Capture the cell that displays the provided text and extract its [X, Y] central coordinate. 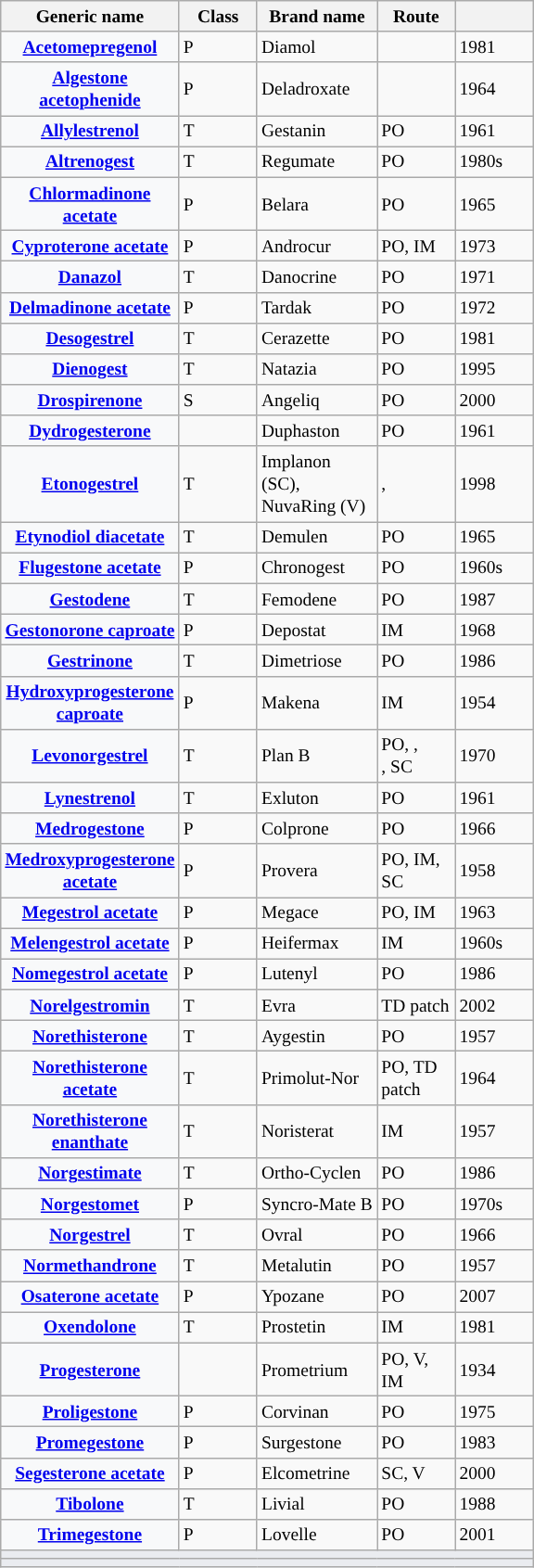
Flugestone acetate [90, 567]
Etonogestrel [90, 484]
1998 [494, 484]
Proligestone [90, 1411]
1934 [494, 1369]
Syncro-Mate B [317, 1204]
Surgestone [317, 1443]
Primolut-Nor [317, 1077]
Gestodene [90, 599]
Norgestomet [90, 1204]
1970s [494, 1204]
Lovelle [317, 1536]
1983 [494, 1443]
1987 [494, 599]
Androcur [317, 245]
Promegestone [90, 1443]
1970 [494, 755]
Gestanin [317, 132]
Ovral [317, 1235]
Colprone [317, 829]
Altrenogest [90, 161]
Lutenyl [317, 974]
Ypozane [317, 1296]
Gestonorone caproate [90, 631]
PO, V, IM [416, 1369]
2002 [494, 1005]
1988 [494, 1504]
Etynodiol diacetate [90, 538]
Heifermax [317, 944]
Delmadinone acetate [90, 308]
Chronogest [317, 567]
1971 [494, 276]
Diamol [317, 46]
1980s [494, 161]
Corvinan [317, 1411]
Levonorgestrel [90, 755]
Route [416, 17]
Plan B [317, 755]
Danocrine [317, 276]
2007 [494, 1296]
2001 [494, 1536]
Metalutin [317, 1265]
Dienogest [90, 369]
1975 [494, 1411]
Segesterone acetate [90, 1472]
1968 [494, 631]
1973 [494, 245]
Hydroxyprogesterone caproate [90, 703]
Norethisterone acetate [90, 1077]
Belara [317, 204]
Livial [317, 1504]
Chlormadinone acetate [90, 204]
Femodene [317, 599]
Tardak [317, 308]
Class [218, 17]
Aygestin [317, 1037]
Norgestimate [90, 1172]
Dimetriose [317, 660]
Desogestrel [90, 338]
Medrogestone [90, 829]
TD patch [416, 1005]
Oxendolone [90, 1328]
Brand name [317, 17]
Demulen [317, 538]
Dydrogesterone [90, 430]
Noristerat [317, 1131]
Megestrol acetate [90, 912]
Evra [317, 1005]
Norelgestromin [90, 1005]
SC, V [416, 1472]
Generic name [90, 17]
PO, IM, SC [416, 870]
, [416, 484]
Implanon (SC), NuvaRing (V) [317, 484]
Gestrinone [90, 660]
S [218, 401]
Progesterone [90, 1369]
1995 [494, 369]
Acetomepregenol [90, 46]
Allylestrenol [90, 132]
1963 [494, 912]
Ortho-Cyclen [317, 1172]
Megace [317, 912]
Depostat [317, 631]
Nomegestrol acetate [90, 974]
Norethisterone [90, 1037]
Norgestrel [90, 1235]
Makena [317, 703]
PO, TD patch [416, 1077]
Regumate [317, 161]
Prostetin [317, 1328]
Provera [317, 870]
Medroxyprogesterone acetate [90, 870]
Duphaston [317, 430]
Drospirenone [90, 401]
Normethandrone [90, 1265]
Algestone acetophenide [90, 89]
Prometrium [317, 1369]
Tibolone [90, 1504]
PO, ,, SC [416, 755]
Cerazette [317, 338]
Trimegestone [90, 1536]
Osaterone acetate [90, 1296]
Exluton [317, 797]
Danazol [90, 276]
1958 [494, 870]
Norethisterone enanthate [90, 1131]
Natazia [317, 369]
Angeliq [317, 401]
1972 [494, 308]
Elcometrine [317, 1472]
Cyproterone acetate [90, 245]
Lynestrenol [90, 797]
Melengestrol acetate [90, 944]
Deladroxate [317, 89]
1954 [494, 703]
